Detect which cell encompasses the target text, then output its (X, Y) center coordinate. 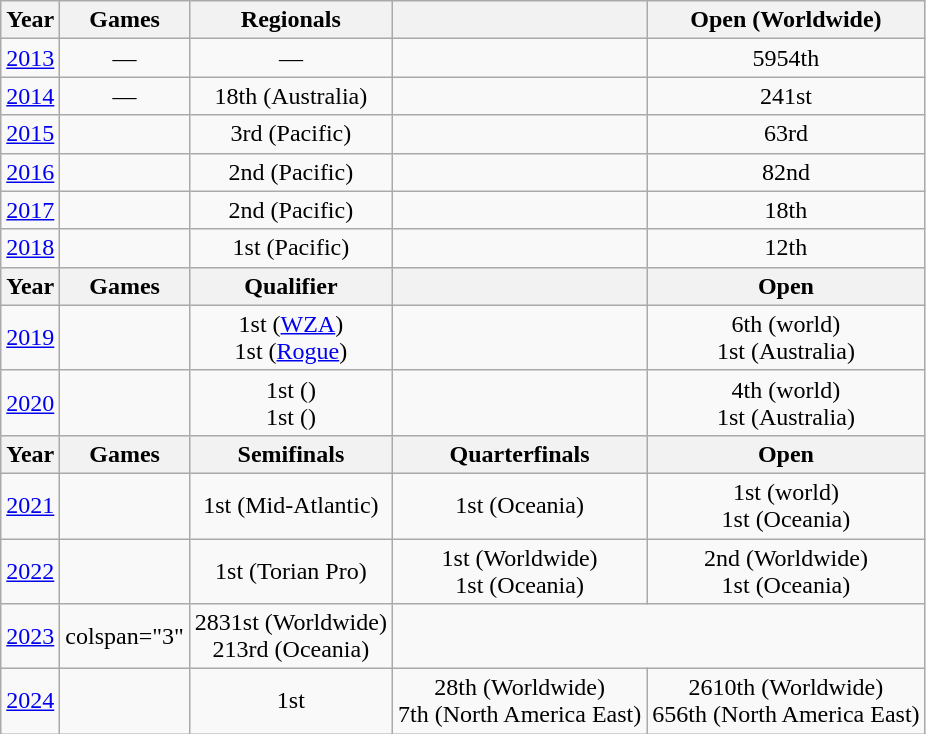
12th (786, 248)
Semifinals (290, 454)
5954th (786, 58)
1st (Oceania) (519, 506)
1st (Torian Pro) (290, 570)
28th (Worldwide)7th (North America East) (519, 702)
6th (world)1st (Australia) (786, 338)
1st (290, 702)
63rd (786, 134)
2015 (30, 134)
1st (Mid-Atlantic) (290, 506)
3rd (Pacific) (290, 134)
2831st (Worldwide)213rd (Oceania) (290, 636)
Quarterfinals (519, 454)
2017 (30, 210)
82nd (786, 172)
4th (world)1st (Australia) (786, 402)
2020 (30, 402)
Regionals (290, 20)
241st (786, 96)
1st ()1st () (290, 402)
2nd (Worldwide)1st (Oceania) (786, 570)
2019 (30, 338)
colspan="3" (125, 636)
Qualifier (290, 286)
2018 (30, 248)
2013 (30, 58)
2610th (Worldwide)656th (North America East) (786, 702)
1st (Worldwide)1st (Oceania) (519, 570)
1st (Pacific) (290, 248)
2024 (30, 702)
2021 (30, 506)
2016 (30, 172)
Open (Worldwide) (786, 20)
2022 (30, 570)
18th (Australia) (290, 96)
1st (world)1st (Oceania) (786, 506)
2023 (30, 636)
2014 (30, 96)
18th (786, 210)
1st (WZA)1st (Rogue) (290, 338)
